Pinpoint the cell where the given text exists, returning its [X, Y] midpoint coordinate. 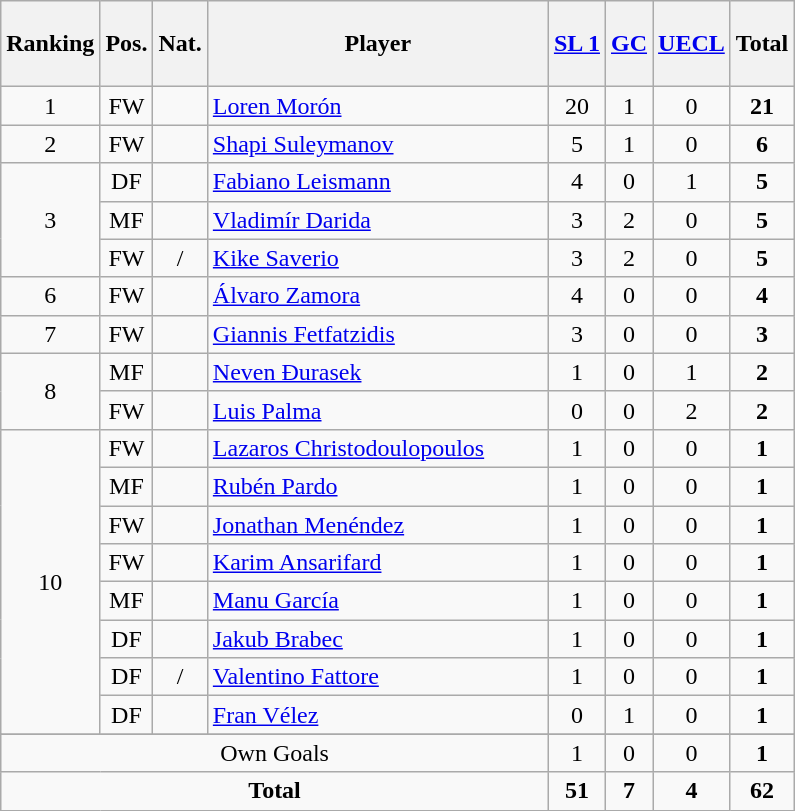
Jonathan Menéndez [378, 525]
20 [576, 106]
51 [576, 791]
Pos. [126, 44]
Valentino Fattore [378, 677]
Neven Đurasek [378, 372]
Fran Vélez [378, 715]
Fabiano Leismann [378, 182]
8 [50, 391]
SL 1 [576, 44]
Giannis Fetfatzidis [378, 334]
Nat. [180, 44]
Manu García [378, 601]
Kike Saverio [378, 258]
UECL [692, 44]
Álvaro Zamora [378, 296]
Karim Ansarifard [378, 563]
Lazaros Christodoulopoulos [378, 448]
Shapi Suleymanov [378, 144]
Rubén Pardo [378, 486]
10 [50, 581]
21 [762, 106]
62 [762, 791]
Own Goals [275, 753]
Jakub Brabec [378, 639]
Player [378, 44]
GC [628, 44]
Ranking [50, 44]
Luis Palma [378, 410]
Loren Morón [378, 106]
Vladimír Darida [378, 220]
